Search for the cell housing the specified text and yield its (X, Y) center coordinate. 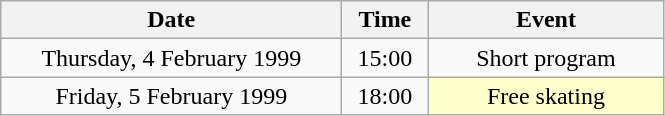
Free skating (546, 96)
15:00 (385, 58)
Date (172, 20)
Thursday, 4 February 1999 (172, 58)
Time (385, 20)
Event (546, 20)
18:00 (385, 96)
Friday, 5 February 1999 (172, 96)
Short program (546, 58)
